Return the [x, y] coordinate for the center point of the cell that contains the specified text.  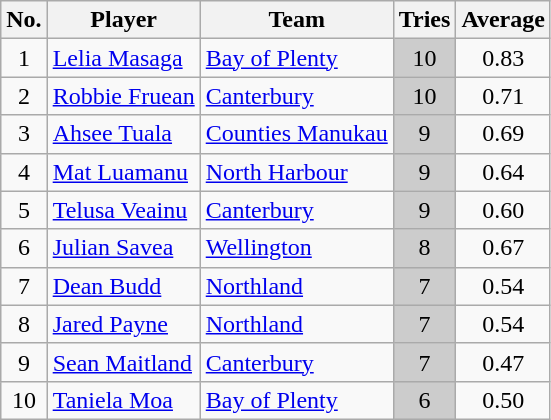
Dean Budd [124, 286]
1 [24, 58]
0.60 [504, 210]
4 [24, 172]
Mat Luamanu [124, 172]
Wellington [296, 248]
Tries [424, 20]
Robbie Fruean [124, 96]
0.71 [504, 96]
Julian Savea [124, 248]
0.69 [504, 134]
5 [24, 210]
Lelia Masaga [124, 58]
Sean Maitland [124, 362]
3 [24, 134]
North Harbour [296, 172]
2 [24, 96]
0.50 [504, 400]
Team [296, 20]
0.47 [504, 362]
Counties Manukau [296, 134]
0.83 [504, 58]
Player [124, 20]
Average [504, 20]
0.64 [504, 172]
0.67 [504, 248]
No. [24, 20]
Jared Payne [124, 324]
Taniela Moa [124, 400]
Ahsee Tuala [124, 134]
Telusa Veainu [124, 210]
